Search for the cell housing the specified text and yield its [X, Y] center coordinate. 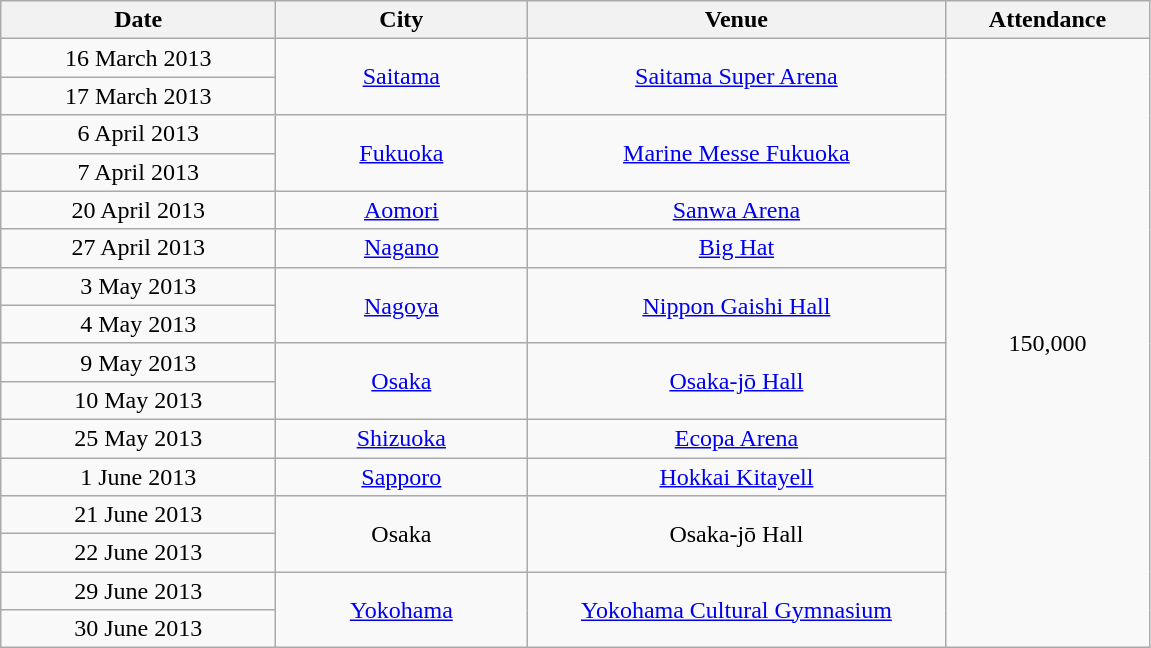
Nagoya [402, 305]
20 April 2013 [138, 210]
21 June 2013 [138, 515]
9 May 2013 [138, 362]
30 June 2013 [138, 629]
Fukuoka [402, 153]
Nagano [402, 248]
150,000 [1048, 344]
17 March 2013 [138, 96]
Yokohama [402, 610]
Venue [736, 20]
Yokohama Cultural Gymnasium [736, 610]
Marine Messe Fukuoka [736, 153]
10 May 2013 [138, 400]
Saitama [402, 77]
1 June 2013 [138, 477]
Big Hat [736, 248]
Attendance [1048, 20]
3 May 2013 [138, 286]
Hokkai Kitayell [736, 477]
Sanwa Arena [736, 210]
City [402, 20]
22 June 2013 [138, 553]
4 May 2013 [138, 324]
Date [138, 20]
Nippon Gaishi Hall [736, 305]
16 March 2013 [138, 58]
Sapporo [402, 477]
Ecopa Arena [736, 438]
Aomori [402, 210]
Saitama Super Arena [736, 77]
29 June 2013 [138, 591]
Shizuoka [402, 438]
7 April 2013 [138, 172]
27 April 2013 [138, 248]
6 April 2013 [138, 134]
25 May 2013 [138, 438]
